Identify which cell holds the provided text, then report its [X, Y] central coordinate. 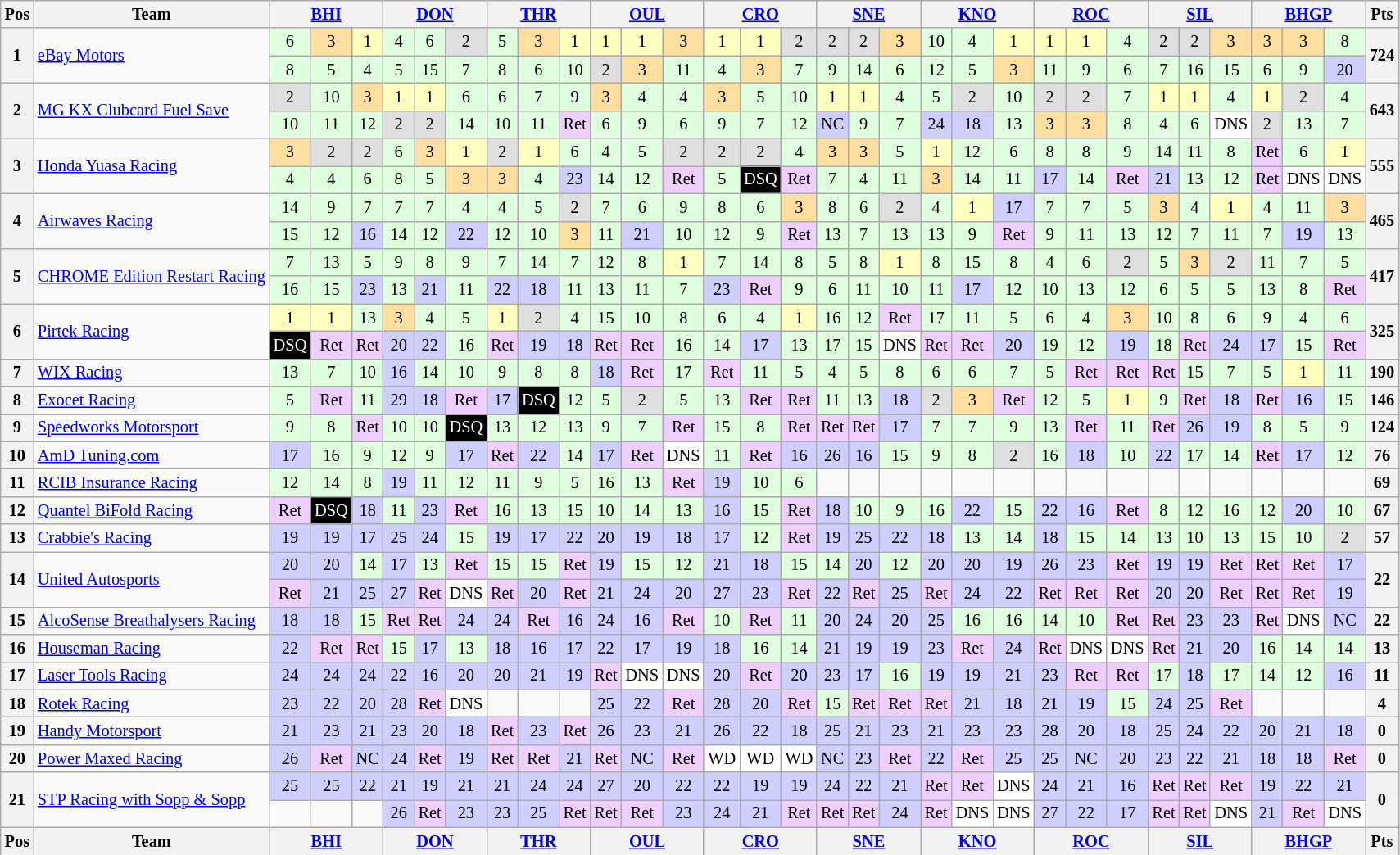
57 [1382, 538]
76 [1382, 455]
Exocet Racing [152, 400]
643 [1382, 110]
Speedworks Motorsport [152, 427]
RCIB Insurance Racing [152, 482]
29 [399, 400]
AmD Tuning.com [152, 455]
724 [1382, 56]
CHROME Edition Restart Racing [152, 275]
146 [1382, 400]
69 [1382, 482]
Power Maxed Racing [152, 758]
Handy Motorsport [152, 731]
190 [1382, 373]
WIX Racing [152, 373]
Crabbie's Racing [152, 538]
Honda Yuasa Racing [152, 165]
124 [1382, 427]
Laser Tools Racing [152, 676]
MG KX Clubcard Fuel Save [152, 110]
555 [1382, 165]
Rotek Racing [152, 703]
417 [1382, 275]
67 [1382, 510]
eBay Motors [152, 56]
325 [1382, 331]
465 [1382, 221]
Pirtek Racing [152, 331]
STP Racing with Sopp & Sopp [152, 799]
Houseman Racing [152, 648]
United Autosports [152, 578]
AlcoSense Breathalysers Racing [152, 621]
Quantel BiFold Racing [152, 510]
Airwaves Racing [152, 221]
